Provide the (x, y) coordinate of the cell's center where the given text is located.  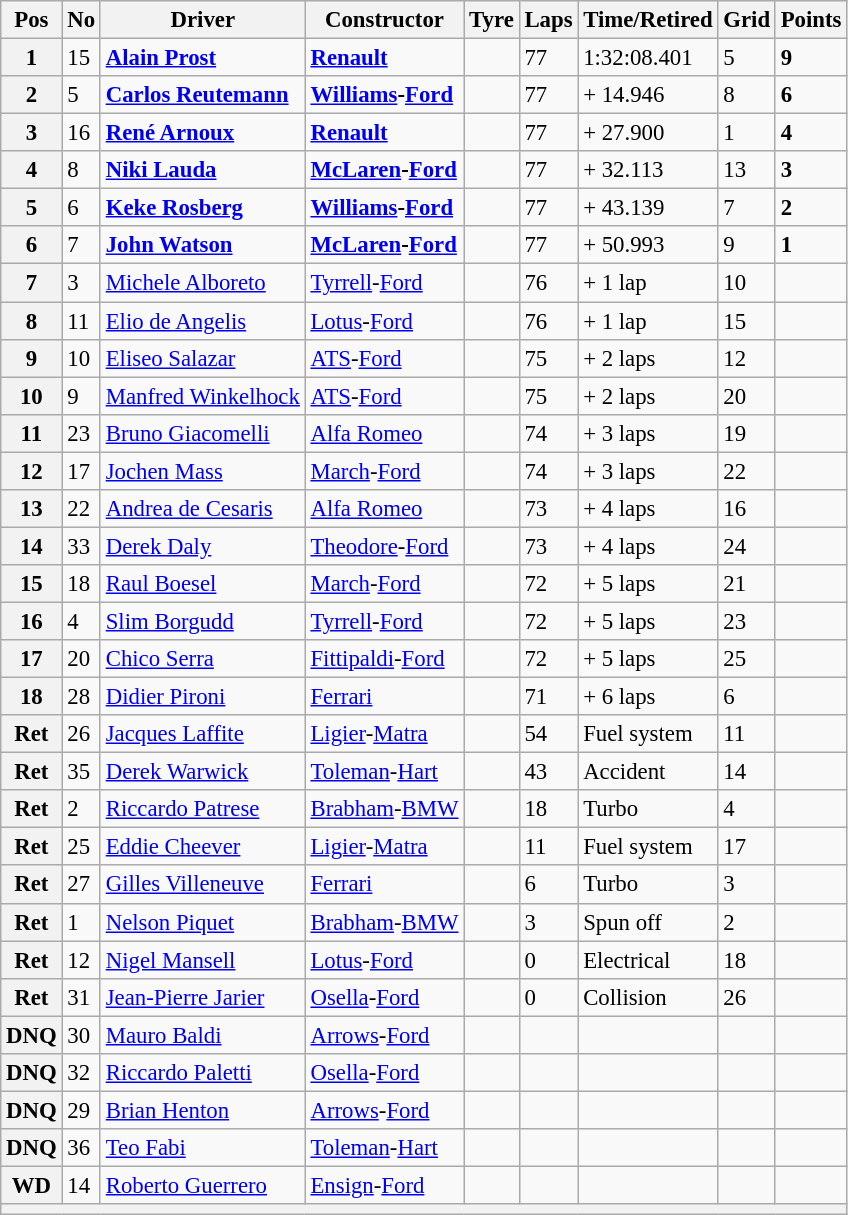
Jean-Pierre Jarier (202, 997)
Fittipaldi-Ford (384, 659)
Andrea de Cesaris (202, 509)
Derek Daly (202, 546)
John Watson (202, 245)
Grid (746, 20)
Nelson Piquet (202, 922)
1:32:08.401 (648, 58)
43 (548, 772)
+ 50.993 (648, 245)
Collision (648, 997)
Pos (32, 20)
32 (81, 1073)
Bruno Giacomelli (202, 433)
71 (548, 697)
Constructor (384, 20)
Electrical (648, 960)
+ 6 laps (648, 697)
29 (81, 1110)
Niki Lauda (202, 170)
René Arnoux (202, 133)
No (81, 20)
Derek Warwick (202, 772)
Nigel Mansell (202, 960)
Mauro Baldi (202, 1035)
Alain Prost (202, 58)
Laps (548, 20)
Theodore-Ford (384, 546)
Slim Borgudd (202, 621)
WD (32, 1185)
27 (81, 885)
35 (81, 772)
21 (746, 584)
Raul Boesel (202, 584)
Elio de Angelis (202, 321)
Tyre (492, 20)
Roberto Guerrero (202, 1185)
Michele Alboreto (202, 283)
19 (746, 433)
Driver (202, 20)
36 (81, 1148)
Riccardo Patrese (202, 809)
33 (81, 546)
Eliseo Salazar (202, 358)
+ 14.946 (648, 95)
Points (810, 20)
31 (81, 997)
Didier Pironi (202, 697)
Spun off (648, 922)
Teo Fabi (202, 1148)
28 (81, 697)
54 (548, 734)
30 (81, 1035)
+ 32.113 (648, 170)
Accident (648, 772)
Eddie Cheever (202, 847)
24 (746, 546)
Jacques Laffite (202, 734)
Jochen Mass (202, 471)
+ 27.900 (648, 133)
Manfred Winkelhock (202, 396)
Riccardo Paletti (202, 1073)
Gilles Villeneuve (202, 885)
Keke Rosberg (202, 208)
Carlos Reutemann (202, 95)
Ensign-Ford (384, 1185)
Brian Henton (202, 1110)
Chico Serra (202, 659)
+ 43.139 (648, 208)
Time/Retired (648, 20)
